Pinpoint the cell where the given text exists, returning its [X, Y] midpoint coordinate. 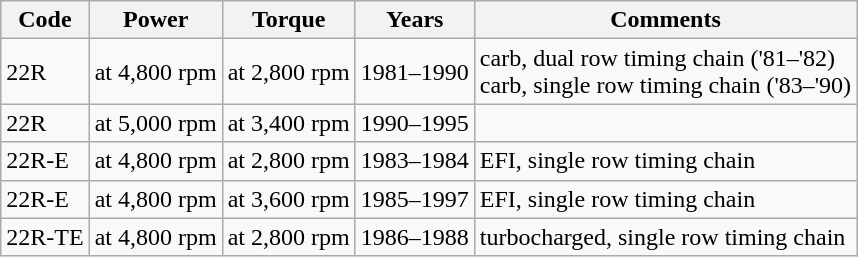
carb, dual row timing chain ('81–'82)carb, single row timing chain ('83–'90) [665, 72]
1985–1997 [414, 199]
at 5,000 rpm [156, 123]
Comments [665, 20]
Code [45, 20]
1986–1988 [414, 237]
1983–1984 [414, 161]
at 3,600 rpm [288, 199]
turbocharged, single row timing chain [665, 237]
1990–1995 [414, 123]
22R-TE [45, 237]
Power [156, 20]
at 3,400 rpm [288, 123]
1981–1990 [414, 72]
Torque [288, 20]
Years [414, 20]
